Pinpoint the cell where the given text exists, returning its [X, Y] midpoint coordinate. 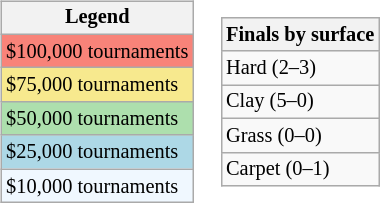
$10,000 tournaments [97, 186]
Clay (5–0) [300, 102]
Carpet (0–1) [300, 169]
$100,000 tournaments [97, 51]
$25,000 tournaments [97, 152]
Grass (0–0) [300, 135]
$75,000 tournaments [97, 85]
$50,000 tournaments [97, 119]
Finals by surface [300, 34]
Hard (2–3) [300, 68]
Legend [97, 18]
